Capture the cell that displays the provided text and extract its [X, Y] central coordinate. 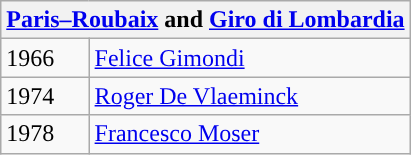
Francesco Moser [250, 134]
Paris–Roubaix and Giro di Lombardia [206, 20]
Felice Gimondi [250, 58]
Roger De Vlaeminck [250, 96]
1978 [45, 134]
1966 [45, 58]
1974 [45, 96]
